Capture the cell that displays the provided text and extract its [x, y] central coordinate. 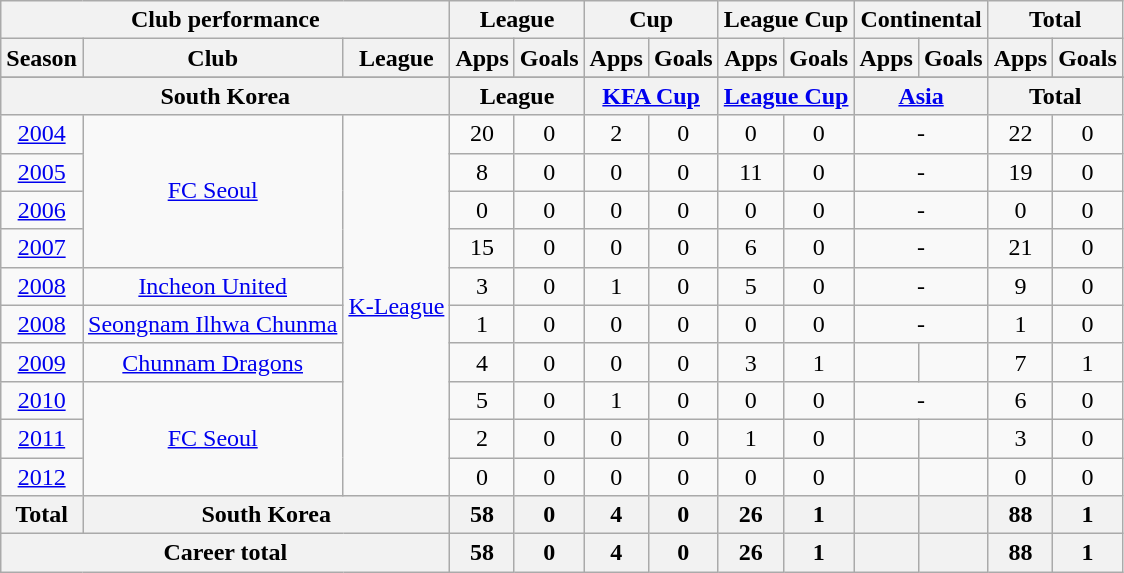
2012 [42, 477]
Club performance [226, 20]
2005 [42, 172]
2009 [42, 362]
Club [212, 58]
21 [1020, 248]
Chunnam Dragons [212, 362]
K-League [396, 306]
2004 [42, 134]
Seongnam Ilhwa Chunma [212, 324]
22 [1020, 134]
8 [482, 172]
Cup [651, 20]
Season [42, 58]
Asia [921, 96]
2010 [42, 400]
19 [1020, 172]
11 [750, 172]
9 [1020, 286]
15 [482, 248]
2011 [42, 438]
2006 [42, 210]
Incheon United [212, 286]
7 [1020, 362]
2007 [42, 248]
Career total [226, 553]
KFA Cup [651, 96]
20 [482, 134]
Continental [921, 20]
